Output the (X, Y) coordinate of the center of the cell containing the given text.  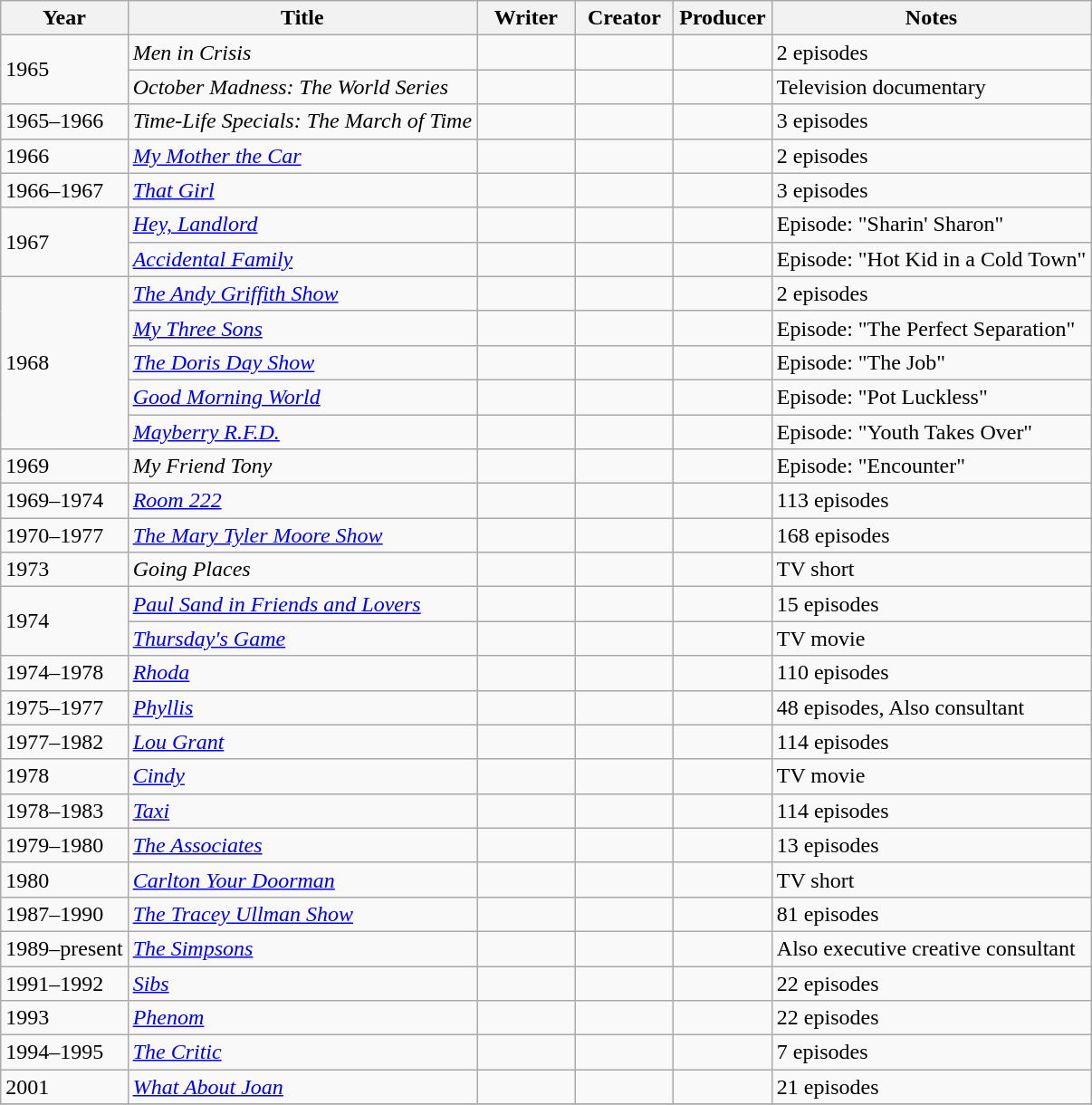
Episode: "Youth Takes Over" (931, 432)
Episode: "Hot Kid in a Cold Town" (931, 259)
Episode: "The Job" (931, 362)
The Simpsons (302, 948)
48 episodes, Also consultant (931, 707)
1994–1995 (64, 1052)
1993 (64, 1018)
21 episodes (931, 1087)
1973 (64, 570)
1966 (64, 156)
1965 (64, 70)
Television documentary (931, 87)
Going Places (302, 570)
1975–1977 (64, 707)
My Mother the Car (302, 156)
Carlton Your Doorman (302, 879)
1991–1992 (64, 983)
1965–1966 (64, 121)
1969–1974 (64, 501)
1966–1967 (64, 190)
Room 222 (302, 501)
1979–1980 (64, 845)
Producer (723, 18)
Thursday's Game (302, 639)
What About Joan (302, 1087)
1977–1982 (64, 742)
1987–1990 (64, 914)
Accidental Family (302, 259)
That Girl (302, 190)
The Andy Griffith Show (302, 293)
Phyllis (302, 707)
Paul Sand in Friends and Lovers (302, 604)
1974 (64, 621)
Cindy (302, 776)
1980 (64, 879)
15 episodes (931, 604)
1978–1983 (64, 811)
Sibs (302, 983)
110 episodes (931, 673)
The Critic (302, 1052)
Hey, Landlord (302, 225)
October Madness: The World Series (302, 87)
1978 (64, 776)
Episode: "The Perfect Separation" (931, 328)
Episode: "Encounter" (931, 466)
81 episodes (931, 914)
1974–1978 (64, 673)
Year (64, 18)
Phenom (302, 1018)
7 episodes (931, 1052)
Time-Life Specials: The March of Time (302, 121)
The Doris Day Show (302, 362)
The Mary Tyler Moore Show (302, 535)
My Three Sons (302, 328)
2001 (64, 1087)
The Tracey Ullman Show (302, 914)
168 episodes (931, 535)
My Friend Tony (302, 466)
1989–present (64, 948)
1968 (64, 362)
The Associates (302, 845)
1967 (64, 242)
Lou Grant (302, 742)
Good Morning World (302, 397)
1969 (64, 466)
Also executive creative consultant (931, 948)
113 episodes (931, 501)
Men in Crisis (302, 53)
13 episodes (931, 845)
Title (302, 18)
Episode: "Sharin' Sharon" (931, 225)
Mayberry R.F.D. (302, 432)
Creator (625, 18)
Rhoda (302, 673)
1970–1977 (64, 535)
Writer (527, 18)
Taxi (302, 811)
Episode: "Pot Luckless" (931, 397)
Notes (931, 18)
